For the text-containing cell, return its midpoint in [x, y] coordinate format. 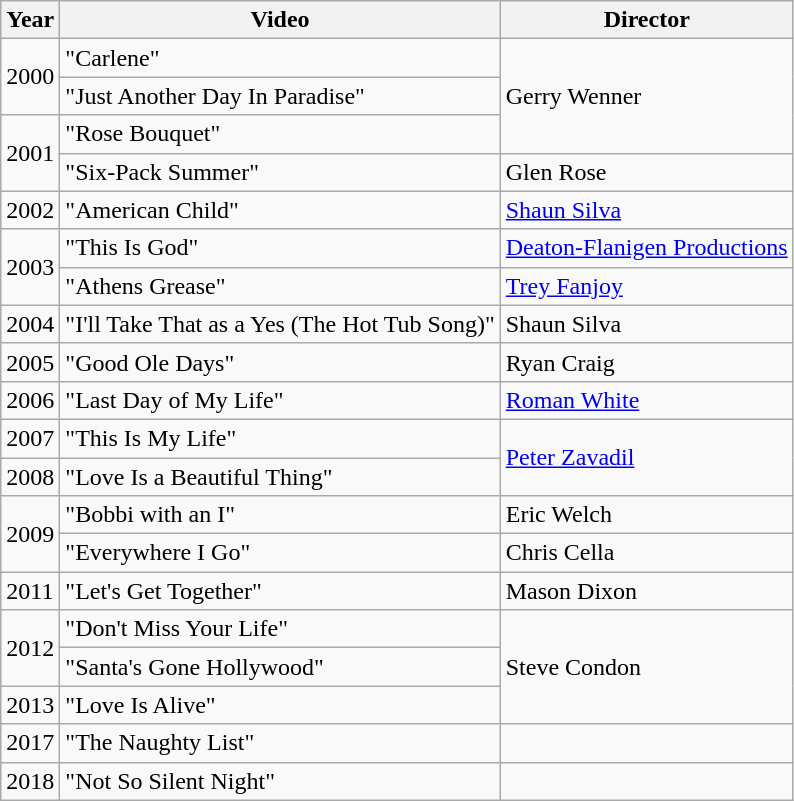
Steve Condon [646, 667]
2012 [30, 648]
"Six-Pack Summer" [280, 172]
"Bobbi with an I" [280, 515]
Chris Cella [646, 553]
"I'll Take That as a Yes (The Hot Tub Song)" [280, 324]
"Not So Silent Night" [280, 781]
2013 [30, 705]
"The Naughty List" [280, 743]
"Let's Get Together" [280, 591]
2007 [30, 438]
"Athens Grease" [280, 286]
Trey Fanjoy [646, 286]
2002 [30, 210]
"Carlene" [280, 58]
"Santa's Gone Hollywood" [280, 667]
"Love Is a Beautiful Thing" [280, 477]
2001 [30, 153]
2008 [30, 477]
2005 [30, 362]
"American Child" [280, 210]
2011 [30, 591]
2004 [30, 324]
Director [646, 20]
"Good Ole Days" [280, 362]
2006 [30, 400]
2000 [30, 77]
"Just Another Day In Paradise" [280, 96]
"This Is My Life" [280, 438]
"Love Is Alive" [280, 705]
"Everywhere I Go" [280, 553]
"Last Day of My Life" [280, 400]
Video [280, 20]
"Don't Miss Your Life" [280, 629]
Ryan Craig [646, 362]
2018 [30, 781]
Peter Zavadil [646, 457]
2003 [30, 267]
Mason Dixon [646, 591]
2017 [30, 743]
Eric Welch [646, 515]
Gerry Wenner [646, 96]
Year [30, 20]
2009 [30, 534]
Roman White [646, 400]
Deaton-Flanigen Productions [646, 248]
Glen Rose [646, 172]
"This Is God" [280, 248]
"Rose Bouquet" [280, 134]
